Scan for the cell matching the given text and deliver its [X, Y] coordinate at center. 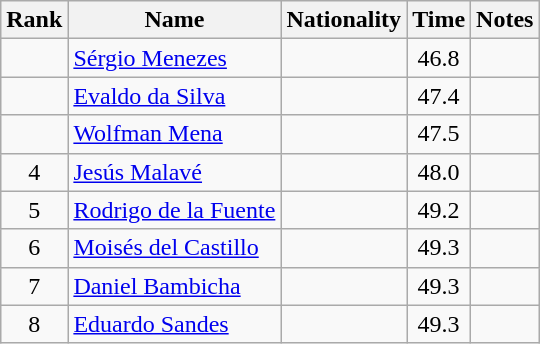
4 [34, 172]
49.2 [439, 210]
8 [34, 324]
Daniel Bambicha [174, 286]
Jesús Malavé [174, 172]
5 [34, 210]
47.5 [439, 134]
Nationality [344, 20]
Evaldo da Silva [174, 96]
7 [34, 286]
47.4 [439, 96]
Moisés del Castillo [174, 248]
48.0 [439, 172]
Name [174, 20]
Rodrigo de la Fuente [174, 210]
46.8 [439, 58]
6 [34, 248]
Time [439, 20]
Wolfman Mena [174, 134]
Sérgio Menezes [174, 58]
Notes [505, 20]
Rank [34, 20]
Eduardo Sandes [174, 324]
